Return the (X, Y) coordinate for the center point of the cell that contains the specified text.  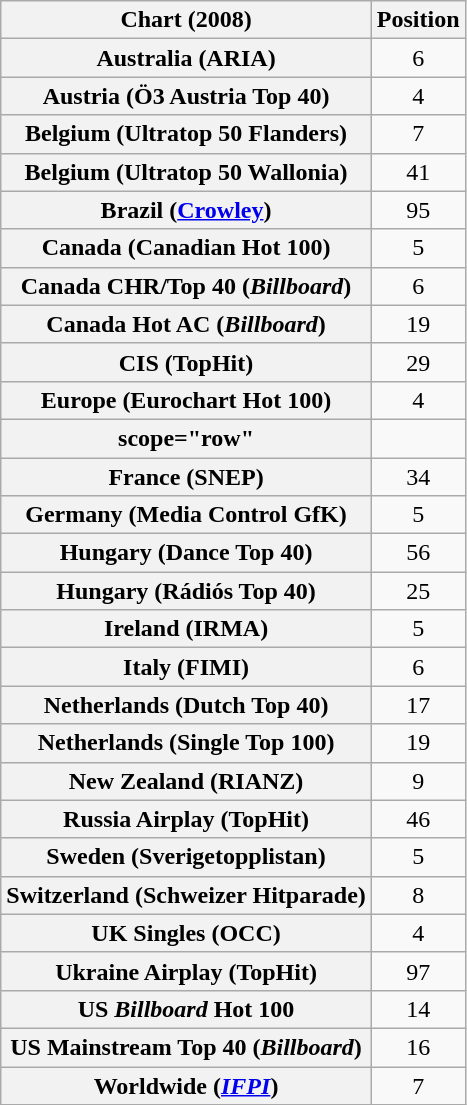
CIS (TopHit) (186, 362)
Germany (Media Control GfK) (186, 515)
Canada CHR/Top 40 (Billboard) (186, 286)
17 (418, 705)
Russia Airplay (TopHit) (186, 819)
14 (418, 1009)
25 (418, 591)
Ukraine Airplay (TopHit) (186, 971)
Europe (Eurochart Hot 100) (186, 400)
Italy (FIMI) (186, 667)
9 (418, 781)
Brazil (Crowley) (186, 210)
Chart (2008) (186, 20)
New Zealand (RIANZ) (186, 781)
Belgium (Ultratop 50 Flanders) (186, 134)
US Mainstream Top 40 (Billboard) (186, 1047)
97 (418, 971)
Austria (Ö3 Austria Top 40) (186, 96)
Ireland (IRMA) (186, 629)
56 (418, 553)
Worldwide (IFPI) (186, 1085)
US Billboard Hot 100 (186, 1009)
UK Singles (OCC) (186, 933)
95 (418, 210)
Switzerland (Schweizer Hitparade) (186, 895)
46 (418, 819)
8 (418, 895)
Canada Hot AC (Billboard) (186, 324)
Sweden (Sverigetopplistan) (186, 857)
Hungary (Rádiós Top 40) (186, 591)
41 (418, 172)
Australia (ARIA) (186, 58)
scope="row" (186, 438)
France (SNEP) (186, 477)
Hungary (Dance Top 40) (186, 553)
Netherlands (Dutch Top 40) (186, 705)
Canada (Canadian Hot 100) (186, 248)
Position (418, 20)
Netherlands (Single Top 100) (186, 743)
29 (418, 362)
Belgium (Ultratop 50 Wallonia) (186, 172)
34 (418, 477)
16 (418, 1047)
